Return (X, Y) of the center of cell containing provided text 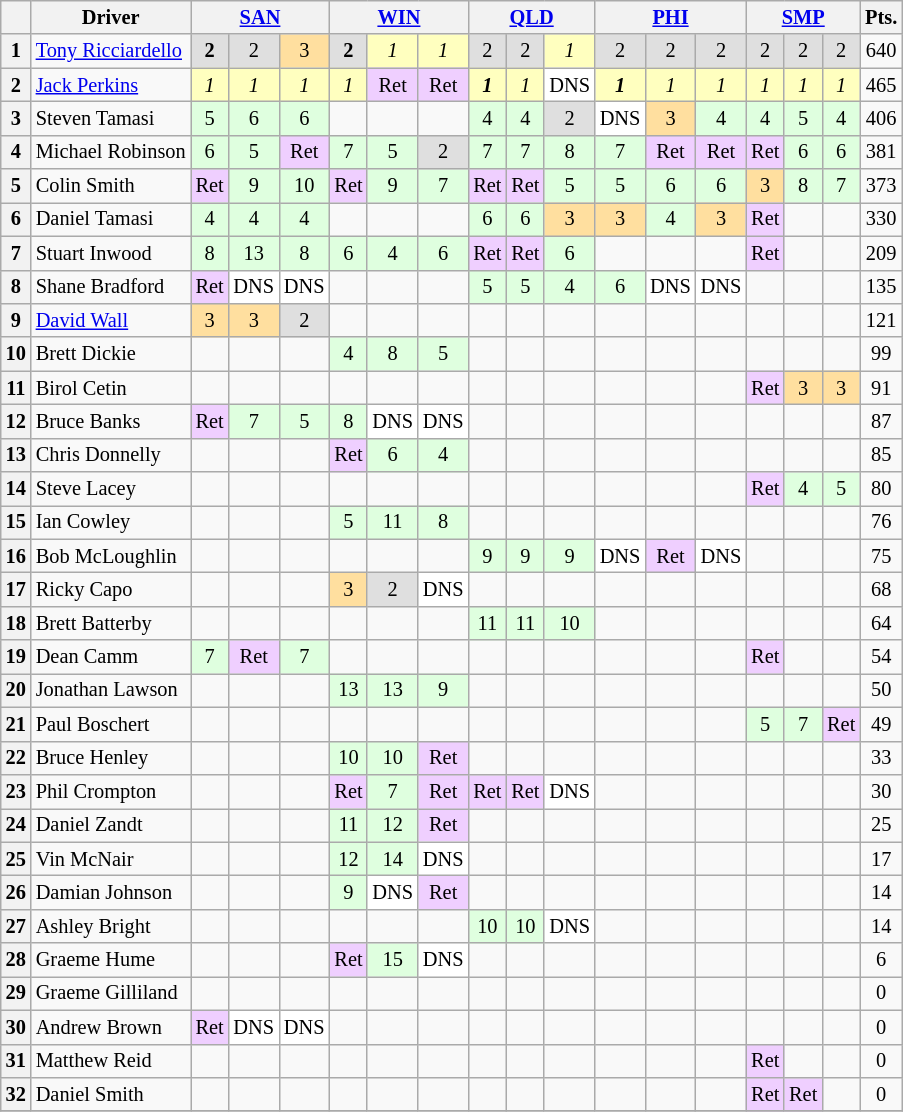
209 (881, 253)
16 (16, 556)
David Wall (111, 320)
Birol Cetin (111, 388)
135 (881, 287)
SAN (260, 17)
91 (881, 388)
87 (881, 421)
Brett Batterby (111, 623)
Pts. (881, 17)
Steve Lacey (111, 489)
27 (16, 926)
50 (881, 690)
406 (881, 118)
381 (881, 152)
Dean Camm (111, 657)
Vin McNair (111, 859)
640 (881, 51)
121 (881, 320)
Steven Tamasi (111, 118)
330 (881, 219)
23 (16, 791)
Chris Donnelly (111, 455)
Shane Bradford (111, 287)
Stuart Inwood (111, 253)
Paul Boschert (111, 724)
Damian Johnson (111, 892)
80 (881, 489)
64 (881, 623)
99 (881, 354)
Tony Ricciardello (111, 51)
Ashley Bright (111, 926)
21 (16, 724)
Daniel Zandt (111, 825)
19 (16, 657)
Ricky Capo (111, 589)
76 (881, 522)
Jack Perkins (111, 85)
Ian Cowley (111, 522)
85 (881, 455)
32 (16, 1094)
Jonathan Lawson (111, 690)
28 (16, 960)
31 (16, 1061)
465 (881, 85)
Phil Crompton (111, 791)
68 (881, 589)
QLD (531, 17)
33 (881, 758)
Bruce Henley (111, 758)
22 (16, 758)
WIN (398, 17)
26 (16, 892)
54 (881, 657)
Bruce Banks (111, 421)
SMP (803, 17)
49 (881, 724)
Daniel Smith (111, 1094)
Graeme Hume (111, 960)
Colin Smith (111, 186)
Brett Dickie (111, 354)
Graeme Gilliland (111, 993)
20 (16, 690)
Matthew Reid (111, 1061)
373 (881, 186)
PHI (670, 17)
Driver (111, 17)
29 (16, 993)
Michael Robinson (111, 152)
Bob McLoughlin (111, 556)
75 (881, 556)
24 (16, 825)
Andrew Brown (111, 1027)
18 (16, 623)
Daniel Tamasi (111, 219)
